Detect which cell encompasses the target text, then output its [X, Y] center coordinate. 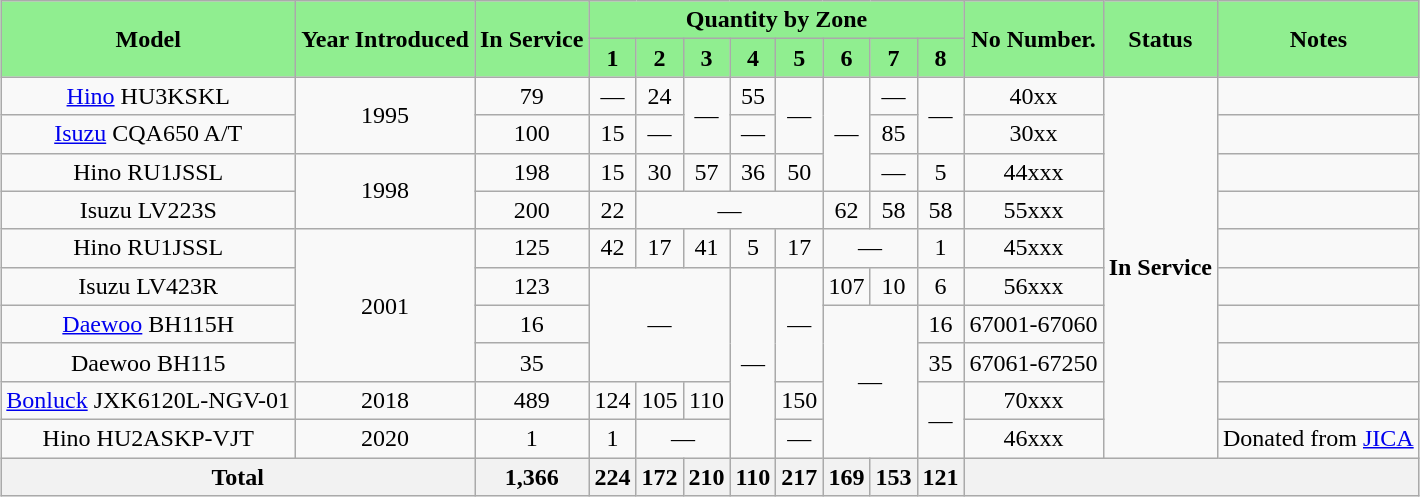
55 [753, 96]
169 [846, 477]
2 [660, 58]
200 [531, 210]
Donated from JICA [1318, 438]
24 [660, 96]
121 [940, 477]
489 [531, 400]
No Number. [1034, 39]
3 [706, 58]
79 [531, 96]
Bonluck JXK6120L-NGV-01 [148, 400]
2020 [386, 438]
36 [753, 172]
Notes [1318, 39]
Quantity by Zone [776, 20]
57 [706, 172]
172 [660, 477]
10 [894, 286]
217 [800, 477]
Model [148, 39]
4 [753, 58]
Daewoo BH115 [148, 362]
Year Introduced [386, 39]
67001-67060 [1034, 324]
100 [531, 134]
1,366 [531, 477]
107 [846, 286]
Isuzu LV423R [148, 286]
Status [1160, 39]
224 [612, 477]
125 [531, 248]
30 [660, 172]
44xxx [1034, 172]
2018 [386, 400]
7 [894, 58]
198 [531, 172]
Hino HU2ASKP-VJT [148, 438]
45xxx [1034, 248]
50 [800, 172]
8 [940, 58]
67061-67250 [1034, 362]
124 [612, 400]
85 [894, 134]
123 [531, 286]
1995 [386, 115]
Isuzu CQA650 A/T [148, 134]
30xx [1034, 134]
Total [238, 477]
42 [612, 248]
150 [800, 400]
41 [706, 248]
Daewoo BH115H [148, 324]
56xxx [1034, 286]
105 [660, 400]
1998 [386, 191]
210 [706, 477]
70xxx [1034, 400]
55xxx [1034, 210]
40xx [1034, 96]
Hino HU3KSKL [148, 96]
153 [894, 477]
46xxx [1034, 438]
22 [612, 210]
2001 [386, 305]
Isuzu LV223S [148, 210]
62 [846, 210]
